Return the (x, y) coordinate for the center point of the cell that contains the specified text.  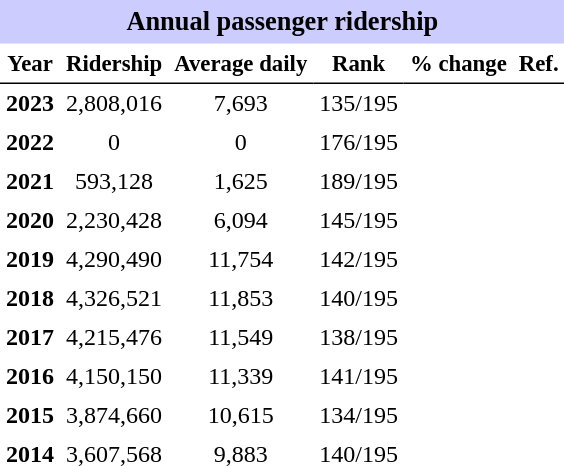
6,094 (240, 220)
141/195 (358, 376)
140/195 (358, 298)
3,874,660 (114, 416)
2016 (30, 376)
Rank (358, 64)
2015 (30, 416)
593,128 (114, 182)
134/195 (358, 416)
4,150,150 (114, 376)
Average daily (240, 64)
4,290,490 (114, 260)
Year (30, 64)
10,615 (240, 416)
Ridership (114, 64)
2022 (30, 142)
2019 (30, 260)
11,339 (240, 376)
189/195 (358, 182)
% change (458, 64)
1,625 (240, 182)
11,549 (240, 338)
4,215,476 (114, 338)
2,230,428 (114, 220)
11,754 (240, 260)
135/195 (358, 104)
4,326,521 (114, 298)
7,693 (240, 104)
11,853 (240, 298)
145/195 (358, 220)
2,808,016 (114, 104)
142/195 (358, 260)
2020 (30, 220)
2017 (30, 338)
2023 (30, 104)
138/195 (358, 338)
2018 (30, 298)
2021 (30, 182)
176/195 (358, 142)
